Identify which cell holds the provided text, then report its [x, y] central coordinate. 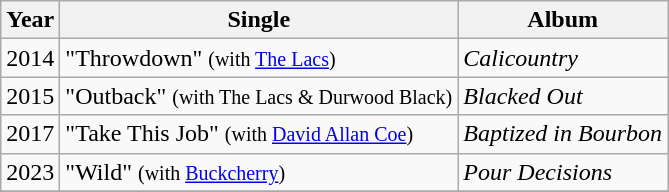
2017 [30, 134]
"Take This Job" (with David Allan Coe) [259, 134]
2014 [30, 58]
Calicountry [563, 58]
2023 [30, 172]
Single [259, 20]
"Wild" (with Buckcherry) [259, 172]
Album [563, 20]
"Outback" (with The Lacs & Durwood Black) [259, 96]
"Throwdown" (with The Lacs) [259, 58]
Year [30, 20]
Baptized in Bourbon [563, 134]
Pour Decisions [563, 172]
2015 [30, 96]
Blacked Out [563, 96]
